Locate the cell with the specified text and output its [X, Y] center coordinate. 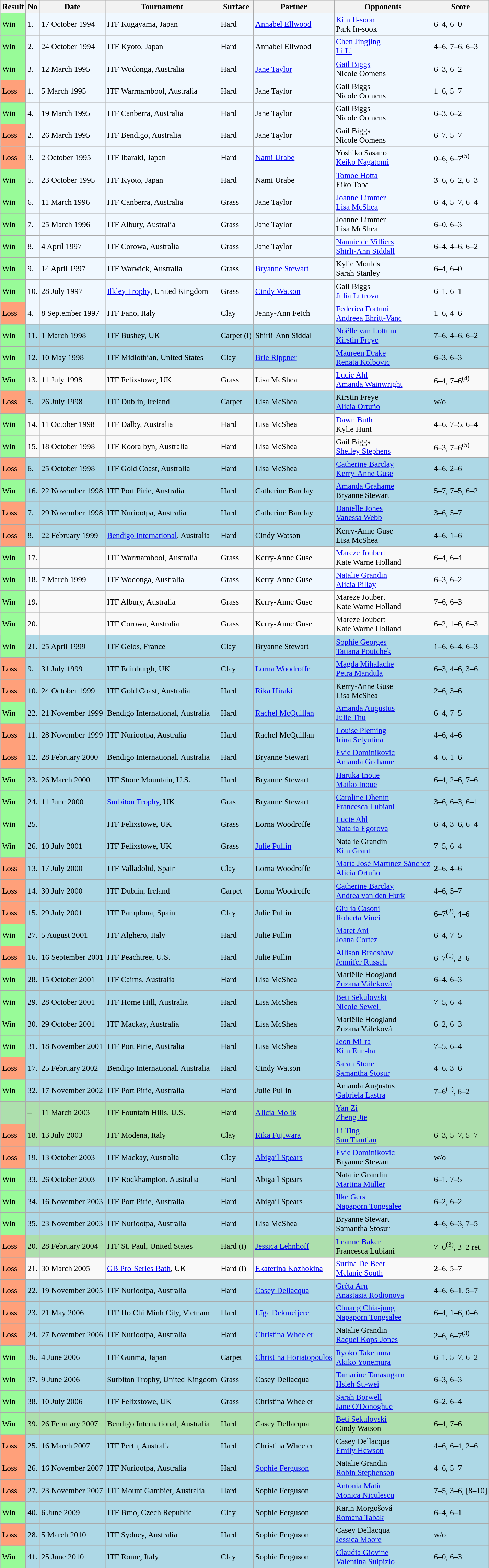
5 August 2001 [72, 935]
24 October 1999 [72, 691]
18 October 1998 [72, 446]
No [33, 7]
ITF St. Paul, United States [162, 1246]
Surbiton Trophy, United Kingdom [162, 1379]
Chen Jingjing Li Li [383, 47]
ITF Fano, Italy [162, 313]
4–6, 6–1, 5–7 [461, 1291]
7–6, 4–6, 6–2 [461, 335]
18 November 2001 [72, 1046]
Catherine Barclay Kerry-Anne Guse [383, 468]
15 October 2001 [72, 979]
Natalie Grandin Raquel Kops-Jones [383, 1334]
25 March 1996 [72, 224]
35. [33, 1223]
8 September 1997 [72, 313]
ITF Pamplona, Spain [162, 913]
Maret Ani Joana Cortez [383, 935]
Jessica Lehnhoff [294, 1246]
Kylie Moulds Sarah Stanley [383, 269]
6–4, 2–6, 7–6 [461, 780]
ITF Bendigo, Australia [162, 135]
3–6, 6–2, 6–3 [461, 180]
6–4, 6–4 [461, 558]
6–7(1), 2–6 [461, 957]
Chuang Chia-jung Napaporn Tongsalee [383, 1313]
Opponents [383, 7]
22 November 1998 [72, 490]
7–5, 3–6, [8–10] [461, 1490]
Louise Pleming Irina Selyutina [383, 735]
ITF Warwick, Australia [162, 269]
14 April 1997 [72, 269]
Haruka Inoue Maiko Inoue [383, 780]
ITF Perth, Australia [162, 1446]
17 July 2000 [72, 868]
Sarah Stone Samantha Stosur [383, 1068]
6–4, 7–6(4) [461, 380]
ITF Valladolid, Spain [162, 868]
23 November 2003 [72, 1223]
1–6, 4–6 [461, 313]
29 July 2001 [72, 913]
Maureen Drake Renata Kolbovic [383, 357]
19 November 2005 [72, 1291]
Dawn Buth Kylie Hunt [383, 424]
Surina De Beer Melanie South [383, 1268]
30 March 2005 [72, 1268]
7–6, 6–3 [461, 601]
Allison Bradshaw Jennifer Russell [383, 957]
7–6(1), 6–2 [461, 1090]
28 July 1997 [72, 291]
29 November 1998 [72, 513]
Beti Sekulovski Nicole Sewell [383, 1001]
Amanda Grahame Bryanne Stewart [383, 490]
6–4, 1–6, 0–6 [461, 1313]
31 July 1999 [72, 669]
3–6, 6–3, 6–1 [461, 802]
11 October 1998 [72, 424]
Tomoe Hotta Eiko Toba [383, 180]
6–1, 5–7, 6–2 [461, 1357]
28 February 2004 [72, 1246]
Casey Dellacqua Jessica Moore [383, 1535]
ITF Modena, Italy [162, 1135]
16 November 2003 [72, 1201]
30. [33, 1024]
1 March 1998 [72, 335]
Jenny-Ann Fetch [294, 313]
Surface [236, 7]
4 April 1997 [72, 246]
Result [13, 7]
Catherine Barclay Andrea van den Hurk [383, 891]
ITF Ho Chi Minh City, Vietnam [162, 1313]
Sophie Georges Tatiana Poutchek [383, 646]
23 November 2007 [72, 1490]
10 July 2001 [72, 846]
Giulia Casoni Roberta Vinci [383, 913]
33. [33, 1180]
Li Ting Sun Tiantian [383, 1135]
27 November 2006 [72, 1334]
Gréta Arn Anastasia Rodionova [383, 1291]
ITF Bushey, UK [162, 335]
Natalie Grandin Martina Müller [383, 1180]
Līga Dekmeijere [294, 1313]
María José Martínez Sánchez Alicia Ortuño [383, 868]
ITF Gelos, France [162, 646]
4 June 2006 [72, 1357]
Ryoko Takemura Akiko Yonemura [383, 1357]
Carpet (i) [236, 335]
4–6, 7–6, 6–3 [461, 47]
ITF Rockhampton, Australia [162, 1180]
2–6, 4–6 [461, 868]
6–4, 5–7, 6–4 [461, 202]
26 March 2000 [72, 780]
6–2, 6–3 [461, 1024]
Rika Fujiwara [294, 1135]
ITF Cairns, Australia [162, 979]
Kim Il-soon Park In-sook [383, 24]
Natalie Grandin Robin Stephenson [383, 1468]
Amanda Augustus Gabriela Lastra [383, 1090]
4–6, 2–6 [461, 468]
21 May 2006 [72, 1313]
6–2, 6–4 [461, 1401]
26 July 1998 [72, 402]
Amanda Augustus Julie Thu [383, 713]
11 June 2000 [72, 802]
10 July 2006 [72, 1401]
ITF Sydney, Australia [162, 1535]
GB Pro-Series Bath, UK [162, 1268]
6–7(2), 4–6 [461, 913]
Gail Biggs Julia Lutrova [383, 291]
31. [33, 1046]
7–6(3), 3–2 ret. [461, 1246]
28 November 1999 [72, 735]
Sarah Borwell Jane O'Donoghue [383, 1401]
13 July 2003 [72, 1135]
16 March 2007 [72, 1446]
6–4, 7–6 [461, 1424]
25 June 2010 [72, 1557]
29 October 2001 [72, 1024]
6–2, 1–6, 6–3 [461, 624]
25 October 1998 [72, 468]
Score [461, 7]
Nannie de Villiers Shirli-Ann Siddall [383, 246]
Surbiton Trophy, UK [162, 802]
39. [33, 1424]
9 June 2006 [72, 1379]
16 November 2007 [72, 1468]
Magda Mihalache Petra Mandula [383, 669]
38. [33, 1401]
Federica Fortuni Andreea Ehritt-Vanc [383, 313]
Gail Biggs Shelley Stephens [383, 446]
Evie Dominikovic Bryanne Stewart [383, 1157]
6–1, 7–5 [461, 1180]
Jeon Mi-ra Kim Eun-ha [383, 1046]
Casey Dellacqua Emily Hewson [383, 1446]
ITF Home Hill, Australia [162, 1001]
Yan Zi Zheng Jie [383, 1112]
Noëlle van Lottum Kirstin Freye [383, 335]
2–6, 5–7 [461, 1268]
Tamarine Tanasugarn Hsieh Su-wei [383, 1379]
37. [33, 1379]
Date [72, 7]
25 February 2002 [72, 1068]
6–4, 3–6, 6–4 [461, 824]
Evie Dominikovic Amanda Grahame [383, 757]
Ilkley Trophy, United Kingdom [162, 291]
1–6, 5–7 [461, 91]
5–7, 7–5, 6–2 [461, 490]
Kirstin Freye Alicia Ortuño [383, 402]
5 March 1995 [72, 91]
ITF Midlothian, United States [162, 357]
Tournament [162, 7]
28 October 2001 [72, 1001]
12 March 1995 [72, 69]
11 July 1998 [72, 380]
36. [33, 1357]
Caroline Dhenin Francesca Lubiani [383, 802]
Alicia Molik [294, 1112]
22 February 1999 [72, 535]
26 October 2003 [72, 1180]
Karin Morgošová Romana Tabak [383, 1512]
Brie Rippner [294, 357]
11 March 1996 [72, 202]
6–2, 6–2 [461, 1201]
ITF Kooralbyn, Australia [162, 446]
ITF Kugayama, Japan [162, 24]
6 June 2009 [72, 1512]
Antonia Matic Monica Niculescu [383, 1490]
Bryanne Stewart Samantha Stosur [383, 1223]
0–6, 6–7(5) [461, 158]
2–6, 3–6 [461, 691]
Beti Sekulovski Cindy Watson [383, 1424]
6–3, 5–7, 5–7 [461, 1135]
41. [33, 1557]
17 November 2002 [72, 1090]
Natalie Grandin Alicia Pillay [383, 579]
ITF Ibaraki, Japan [162, 158]
ITF Rome, Italy [162, 1557]
6–1, 6–1 [461, 291]
4–6, 6–4, 2–6 [461, 1446]
7 March 1999 [72, 579]
32. [33, 1090]
2–6, 6–7(3) [461, 1334]
10 May 1998 [72, 357]
26 February 2007 [72, 1424]
11 March 2003 [72, 1112]
ITF Fountain Hills, U.S. [162, 1112]
– [33, 1112]
30 July 2000 [72, 891]
Ilke Gers Napaporn Tongsalee [383, 1201]
Natalie Grandin Kim Grant [383, 846]
ITF Brno, Czech Republic [162, 1512]
5 March 2010 [72, 1535]
ITF Mount Gambier, Australia [162, 1490]
4–6, 4–6 [461, 735]
4–6, 3–6 [461, 1068]
6–4, 6–3 [461, 979]
23 October 1995 [72, 180]
Yoshiko Sasano Keiko Nagatomi [383, 158]
24 October 1994 [72, 47]
Claudia Giovine Valentina Sulpizio [383, 1557]
13 October 2003 [72, 1157]
Danielle Jones Vanessa Webb [383, 513]
19 March 1995 [72, 113]
3–6, 5–7 [461, 513]
Lucie Ahl Amanda Wainwright [383, 380]
Rika Hiraki [294, 691]
Christina Horiatopoulos [294, 1357]
6–4, 4–6, 6–2 [461, 246]
6–4, 6–1 [461, 1512]
Leanne Baker Francesca Lubiani [383, 1246]
26 March 1995 [72, 135]
ITF Dalby, Australia [162, 424]
ITF Edinburgh, UK [162, 669]
16 September 2001 [72, 957]
Lucie Ahl Natalia Egorova [383, 824]
17 October 1994 [72, 24]
Ekaterina Kozhokina [294, 1268]
28 February 2000 [72, 757]
ITF Alghero, Italy [162, 935]
29. [33, 1001]
34. [33, 1201]
4–6, 7–5, 6–4 [461, 424]
25 April 1999 [72, 646]
40. [33, 1512]
ITF Peachtree, U.S. [162, 957]
ITF Gunma, Japan [162, 1357]
6–3, 7–6(5) [461, 446]
Shirli-Ann Siddall [294, 335]
Partner [294, 7]
ITF Stone Mountain, U.S. [162, 780]
Gras [236, 802]
21 November 1999 [72, 713]
6–7, 5–7 [461, 135]
1–6, 6–4, 6–3 [461, 646]
2 October 1995 [72, 158]
4–6, 6–3, 7–5 [461, 1223]
6–3, 4–6, 3–6 [461, 669]
